Extract the (x, y) coordinate from the center of the cell holding the provided text.  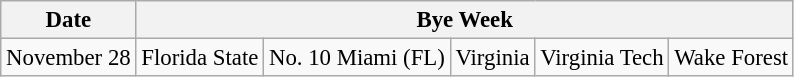
No. 10 Miami (FL) (358, 58)
Wake Forest (732, 58)
Virginia (492, 58)
Virginia Tech (602, 58)
Date (68, 20)
Bye Week (464, 20)
November 28 (68, 58)
Florida State (200, 58)
